Search for the cell housing the specified text and yield its (X, Y) center coordinate. 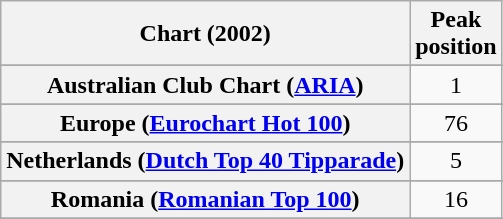
16 (456, 199)
76 (456, 123)
Europe (Eurochart Hot 100) (206, 123)
Chart (2002) (206, 34)
Australian Club Chart (ARIA) (206, 85)
1 (456, 85)
5 (456, 161)
Netherlands (Dutch Top 40 Tipparade) (206, 161)
Peakposition (456, 34)
Romania (Romanian Top 100) (206, 199)
